From the cell containing the given text, extract its center point as [X, Y] coordinate. 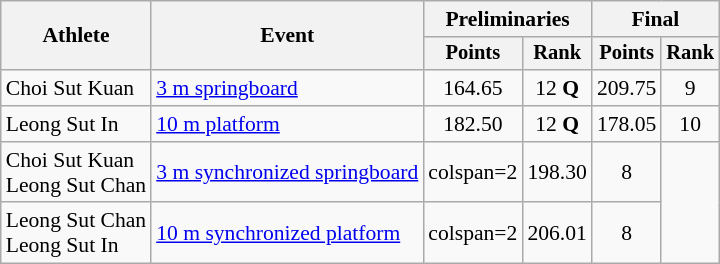
209.75 [626, 88]
3 m synchronized springboard [287, 172]
9 [690, 88]
Choi Sut Kuan [76, 88]
164.65 [472, 88]
198.30 [556, 172]
10 m platform [287, 124]
Athlete [76, 36]
Final [656, 19]
10 [690, 124]
206.01 [556, 234]
Event [287, 36]
Leong Sut ChanLeong Sut In [76, 234]
Choi Sut KuanLeong Sut Chan [76, 172]
182.50 [472, 124]
3 m springboard [287, 88]
10 m synchronized platform [287, 234]
178.05 [626, 124]
Preliminaries [508, 19]
Leong Sut In [76, 124]
